Return the [X, Y] coordinate for the center point of the cell that contains the specified text.  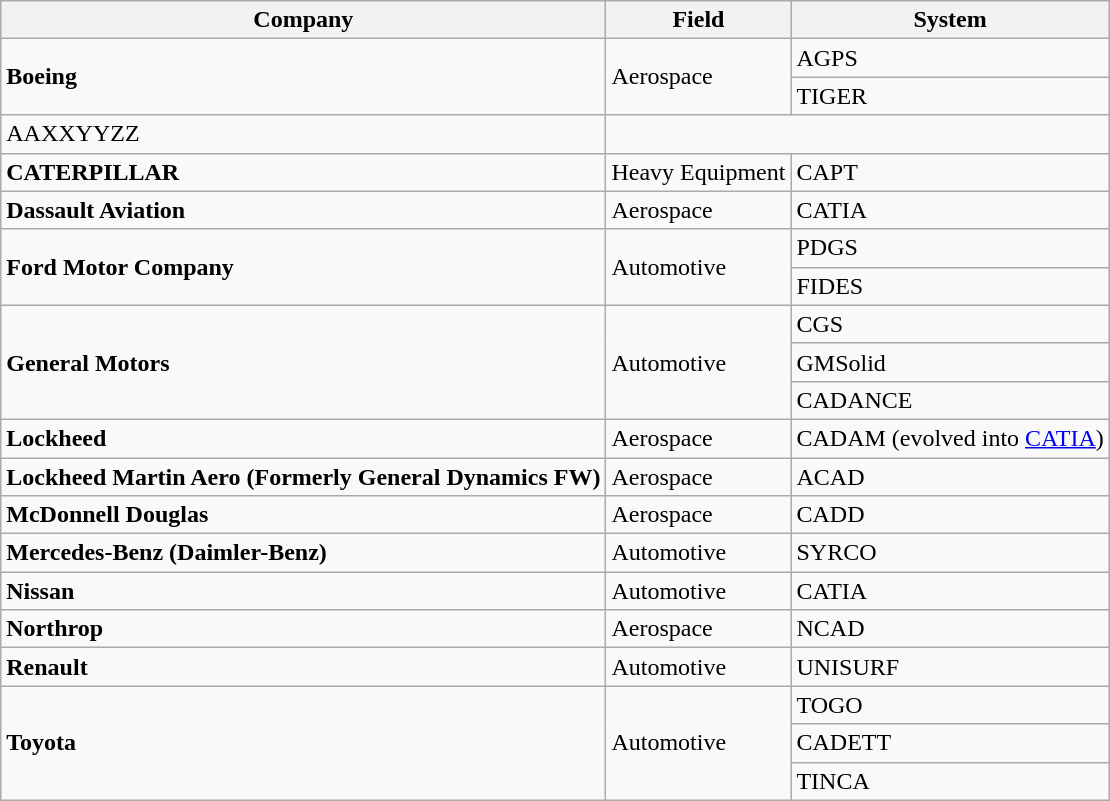
McDonnell Douglas [304, 515]
Lockheed Martin Aero (Formerly General Dynamics FW) [304, 477]
TIGER [950, 96]
GMSolid [950, 362]
CADD [950, 515]
CADANCE [950, 400]
ACAD [950, 477]
CADAM (evolved into CATIA) [950, 438]
SYRCO [950, 553]
CGS [950, 324]
CAPT [950, 172]
Toyota [304, 743]
FIDES [950, 286]
Boeing [304, 77]
Dassault Aviation [304, 210]
AAXXYYZZ [304, 134]
TOGO [950, 705]
Field [698, 20]
PDGS [950, 248]
CADETT [950, 743]
AGPS [950, 58]
CATERPILLAR [304, 172]
Nissan [304, 591]
General Motors [304, 362]
Northrop [304, 629]
System [950, 20]
TINCA [950, 781]
UNISURF [950, 667]
Company [304, 20]
Heavy Equipment [698, 172]
Ford Motor Company [304, 267]
Mercedes-Benz (Daimler-Benz) [304, 553]
NCAD [950, 629]
Lockheed [304, 438]
Renault [304, 667]
